Return the [x, y] coordinate for the center point of the cell that contains the specified text.  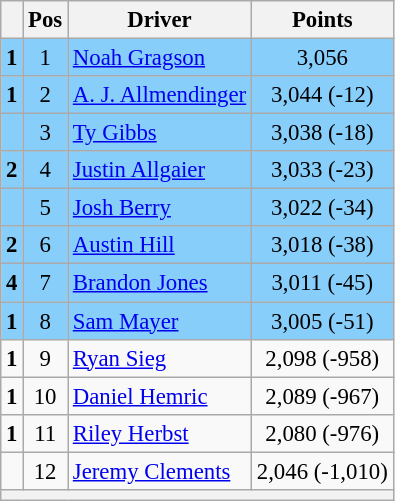
Austin Hill [160, 245]
3,005 (-51) [322, 321]
2,089 (-967) [322, 396]
2,098 (-958) [322, 358]
12 [46, 471]
3,044 (-12) [322, 95]
A. J. Allmendinger [160, 95]
Driver [160, 20]
Justin Allgaier [160, 170]
Ty Gibbs [160, 133]
3,018 (-38) [322, 245]
2,046 (-1,010) [322, 471]
5 [46, 208]
Sam Mayer [160, 321]
Points [322, 20]
Riley Herbst [160, 433]
3,022 (-34) [322, 208]
Jeremy Clements [160, 471]
3,056 [322, 58]
Ryan Sieg [160, 358]
6 [46, 245]
Noah Gragson [160, 58]
8 [46, 321]
3,033 (-23) [322, 170]
9 [46, 358]
Brandon Jones [160, 283]
3,038 (-18) [322, 133]
3,011 (-45) [322, 283]
Josh Berry [160, 208]
Pos [46, 20]
Daniel Hemric [160, 396]
7 [46, 283]
11 [46, 433]
3 [46, 133]
2,080 (-976) [322, 433]
10 [46, 396]
